Detect which cell encompasses the target text, then output its [x, y] center coordinate. 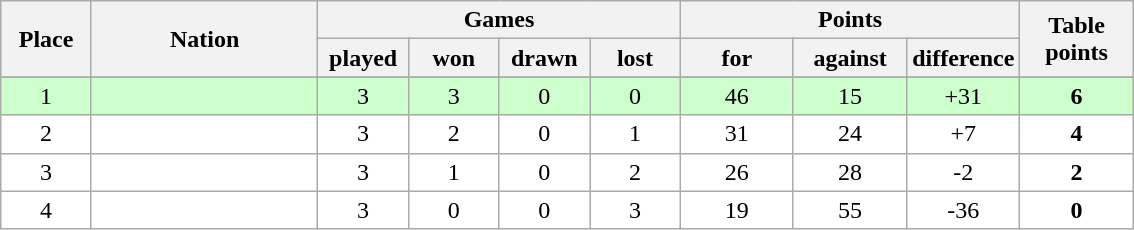
26 [736, 172]
28 [850, 172]
played [364, 58]
against [850, 58]
Place [46, 39]
Tablepoints [1076, 39]
drawn [544, 58]
-36 [964, 210]
difference [964, 58]
31 [736, 134]
-2 [964, 172]
+31 [964, 96]
6 [1076, 96]
won [454, 58]
55 [850, 210]
lost [636, 58]
+7 [964, 134]
46 [736, 96]
15 [850, 96]
for [736, 58]
Points [850, 20]
Games [499, 20]
24 [850, 134]
Nation [204, 39]
19 [736, 210]
